Find where the given text appears and provide that cell's center as [X, Y] coordinate. 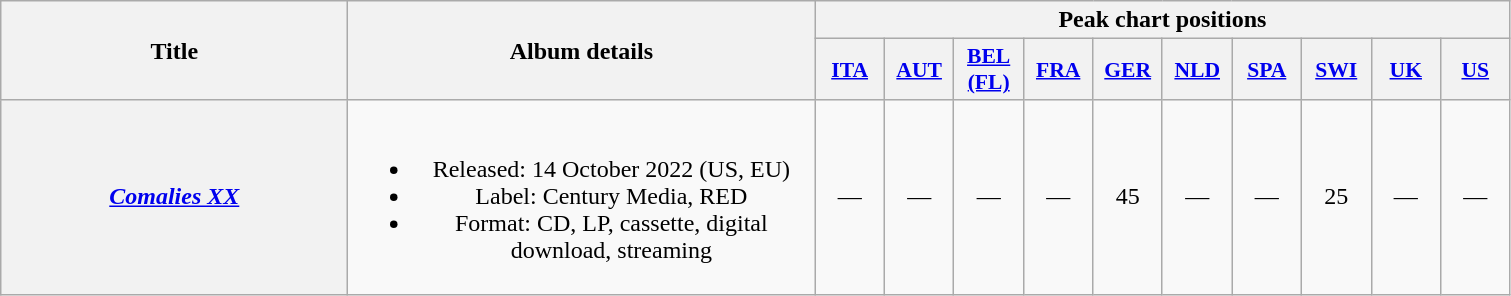
Comalies XX [174, 197]
AUT [919, 70]
25 [1336, 197]
US [1476, 70]
45 [1128, 197]
Album details [582, 50]
FRA [1058, 70]
GER [1128, 70]
Released: 14 October 2022 (US, EU)Label: Century Media, REDFormat: CD, LP, cassette, digital download, streaming [582, 197]
ITA [850, 70]
Peak chart positions [1162, 20]
BEL(FL) [989, 70]
SWI [1336, 70]
Title [174, 50]
SPA [1267, 70]
UK [1406, 70]
NLD [1197, 70]
